Scan for the cell matching the given text and deliver its (x, y) coordinate at center. 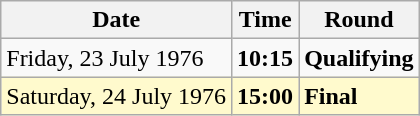
Date (116, 20)
Saturday, 24 July 1976 (116, 96)
Friday, 23 July 1976 (116, 58)
15:00 (266, 96)
Final (359, 96)
10:15 (266, 58)
Qualifying (359, 58)
Time (266, 20)
Round (359, 20)
